Locate the cell with the specified text and output its [x, y] center coordinate. 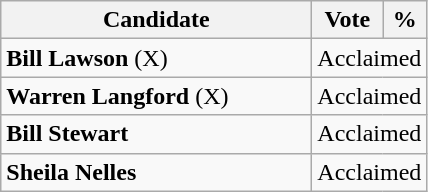
Candidate [156, 20]
Vote [348, 20]
Bill Stewart [156, 134]
Warren Langford (X) [156, 96]
Bill Lawson (X) [156, 58]
% [405, 20]
Sheila Nelles [156, 172]
